Detect which cell encompasses the target text, then output its [x, y] center coordinate. 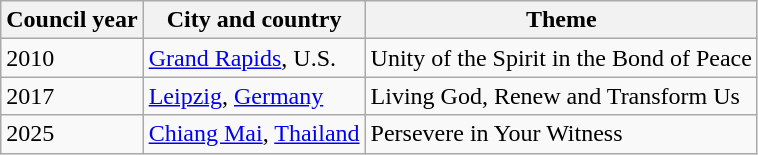
2025 [72, 134]
Persevere in Your Witness [561, 134]
Chiang Mai, Thailand [254, 134]
Council year [72, 20]
Theme [561, 20]
Unity of the Spirit in the Bond of Peace [561, 58]
2010 [72, 58]
Grand Rapids, U.S. [254, 58]
2017 [72, 96]
City and country [254, 20]
Living God, Renew and Transform Us [561, 96]
Leipzig, Germany [254, 96]
